Capture the cell that displays the provided text and extract its (X, Y) central coordinate. 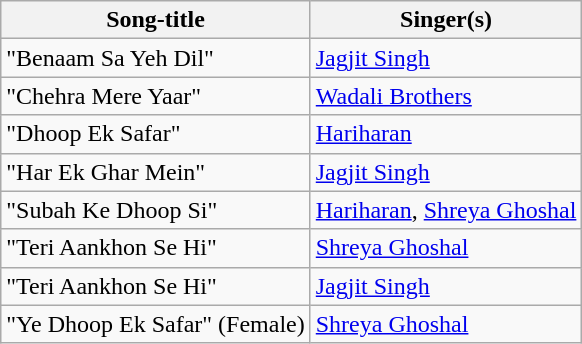
"Har Ek Ghar Mein" (156, 172)
Song-title (156, 20)
"Dhoop Ek Safar" (156, 134)
Singer(s) (446, 20)
"Benaam Sa Yeh Dil" (156, 58)
Hariharan (446, 134)
"Subah Ke Dhoop Si" (156, 210)
Hariharan, Shreya Ghoshal (446, 210)
"Ye Dhoop Ek Safar" (Female) (156, 324)
Wadali Brothers (446, 96)
"Chehra Mere Yaar" (156, 96)
